Output the [X, Y] coordinate of the center of the cell containing the given text.  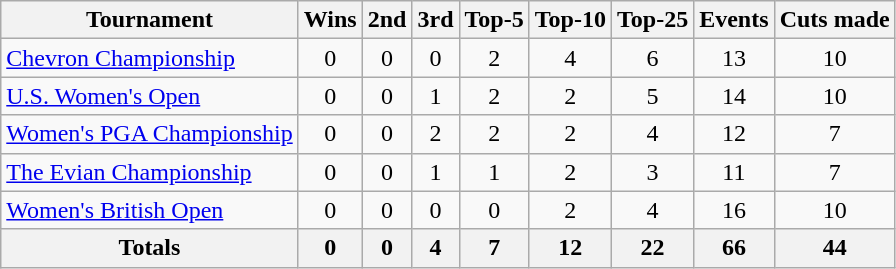
Women's PGA Championship [150, 134]
16 [734, 210]
Events [734, 20]
2nd [387, 20]
Tournament [150, 20]
66 [734, 248]
5 [652, 96]
The Evian Championship [150, 172]
Cuts made [834, 20]
11 [734, 172]
3rd [436, 20]
3 [652, 172]
Top-10 [570, 20]
Totals [150, 248]
Top-25 [652, 20]
Chevron Championship [150, 58]
22 [652, 248]
U.S. Women's Open [150, 96]
14 [734, 96]
Top-5 [494, 20]
44 [834, 248]
Women's British Open [150, 210]
Wins [330, 20]
13 [734, 58]
6 [652, 58]
